From the cell containing the given text, extract its center point as (x, y) coordinate. 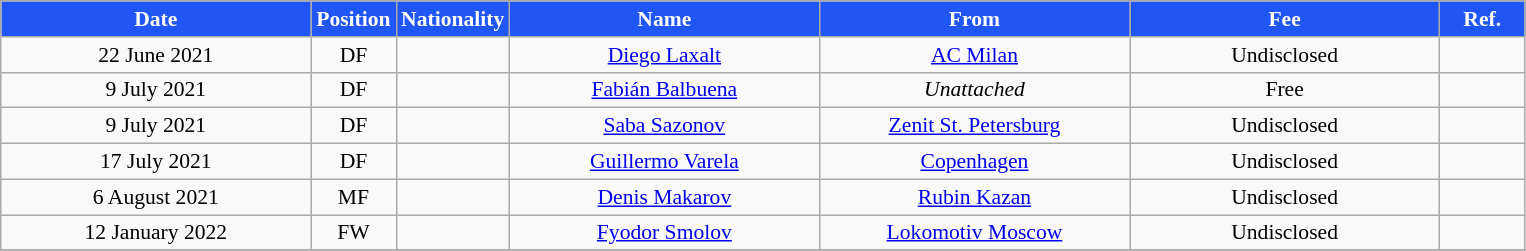
Denis Makarov (664, 197)
Unattached (974, 90)
MF (354, 197)
From (974, 19)
Fyodor Smolov (664, 233)
17 July 2021 (156, 162)
Fee (1285, 19)
Lokomotiv Moscow (974, 233)
Nationality (452, 19)
Copenhagen (974, 162)
Ref. (1482, 19)
Zenit St. Petersburg (974, 126)
Saba Sazonov (664, 126)
Guillermo Varela (664, 162)
AC Milan (974, 55)
FW (354, 233)
Date (156, 19)
Name (664, 19)
6 August 2021 (156, 197)
Fabián Balbuena (664, 90)
Rubin Kazan (974, 197)
Position (354, 19)
22 June 2021 (156, 55)
12 January 2022 (156, 233)
Diego Laxalt (664, 55)
Free (1285, 90)
